Scan for the cell matching the given text and deliver its (X, Y) coordinate at center. 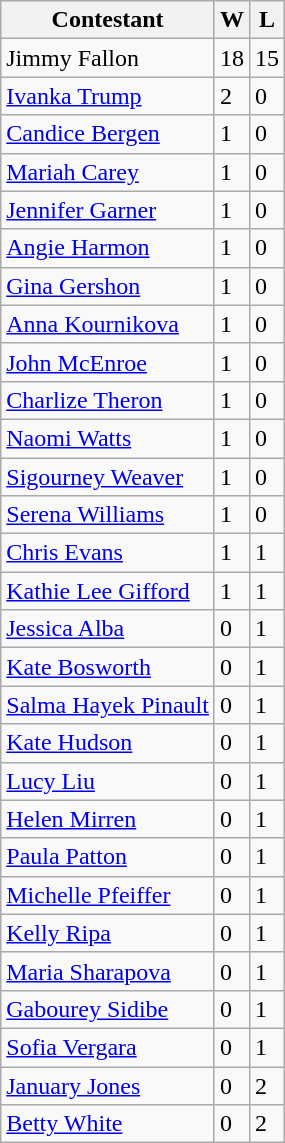
Salma Hayek Pinault (108, 705)
John McEnroe (108, 362)
Paula Patton (108, 857)
Jimmy Fallon (108, 58)
Contestant (108, 20)
Sofia Vergara (108, 1047)
Gina Gershon (108, 286)
15 (268, 58)
Charlize Theron (108, 400)
Anna Kournikova (108, 324)
Kate Hudson (108, 743)
Jennifer Garner (108, 210)
L (268, 20)
Michelle Pfeiffer (108, 895)
Kathie Lee Gifford (108, 591)
W (232, 20)
Mariah Carey (108, 172)
Chris Evans (108, 553)
Betty White (108, 1124)
Kelly Ripa (108, 933)
Ivanka Trump (108, 96)
Kate Bosworth (108, 667)
Sigourney Weaver (108, 477)
Maria Sharapova (108, 971)
Jessica Alba (108, 629)
Candice Bergen (108, 134)
Angie Harmon (108, 248)
Lucy Liu (108, 781)
Serena Williams (108, 515)
Naomi Watts (108, 438)
Helen Mirren (108, 819)
Gabourey Sidibe (108, 1009)
January Jones (108, 1085)
18 (232, 58)
